Return (x, y) of the center of cell containing provided text 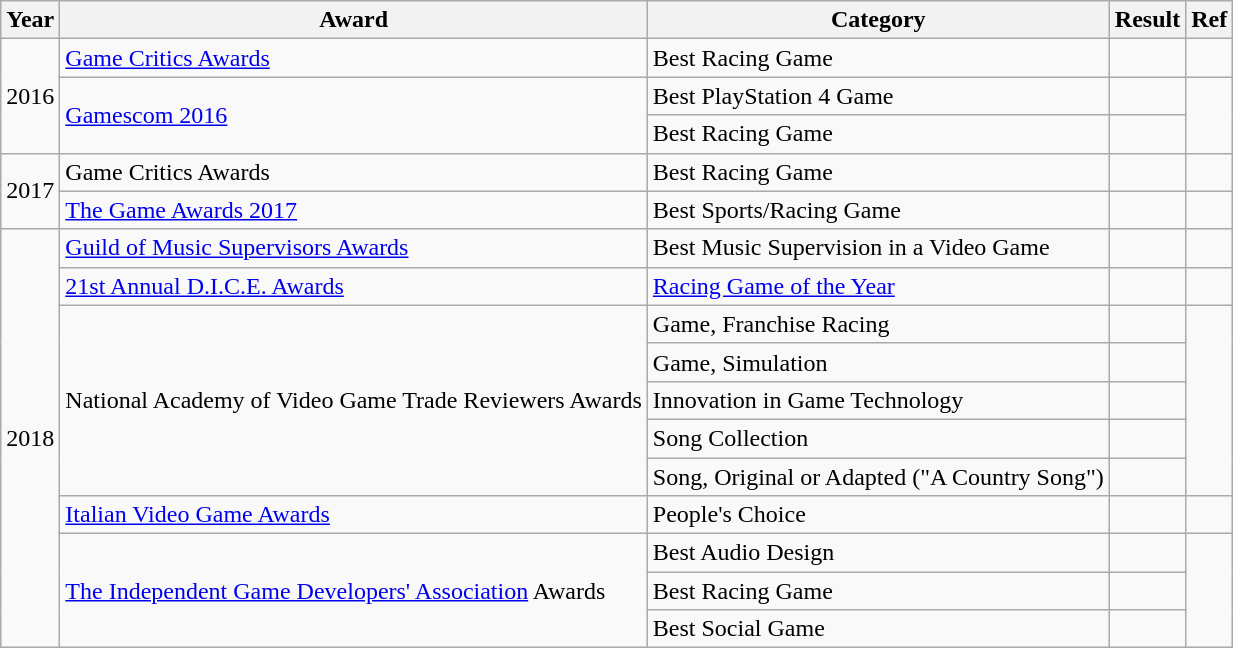
Year (30, 20)
Best PlayStation 4 Game (878, 96)
The Game Awards 2017 (354, 210)
2018 (30, 438)
Guild of Music Supervisors Awards (354, 248)
Song Collection (878, 438)
Best Social Game (878, 629)
Song, Original or Adapted ("A Country Song") (878, 477)
21st Annual D.I.C.E. Awards (354, 286)
Italian Video Game Awards (354, 515)
Racing Game of the Year (878, 286)
Result (1147, 20)
People's Choice (878, 515)
The Independent Game Developers' Association Awards (354, 591)
Best Audio Design (878, 553)
2016 (30, 96)
Gamescom 2016 (354, 115)
Best Music Supervision in a Video Game (878, 248)
Innovation in Game Technology (878, 400)
2017 (30, 191)
Ref (1210, 20)
Category (878, 20)
National Academy of Video Game Trade Reviewers Awards (354, 400)
Game, Simulation (878, 362)
Award (354, 20)
Best Sports/Racing Game (878, 210)
Game, Franchise Racing (878, 324)
